Return [X, Y] of the center of cell containing provided text 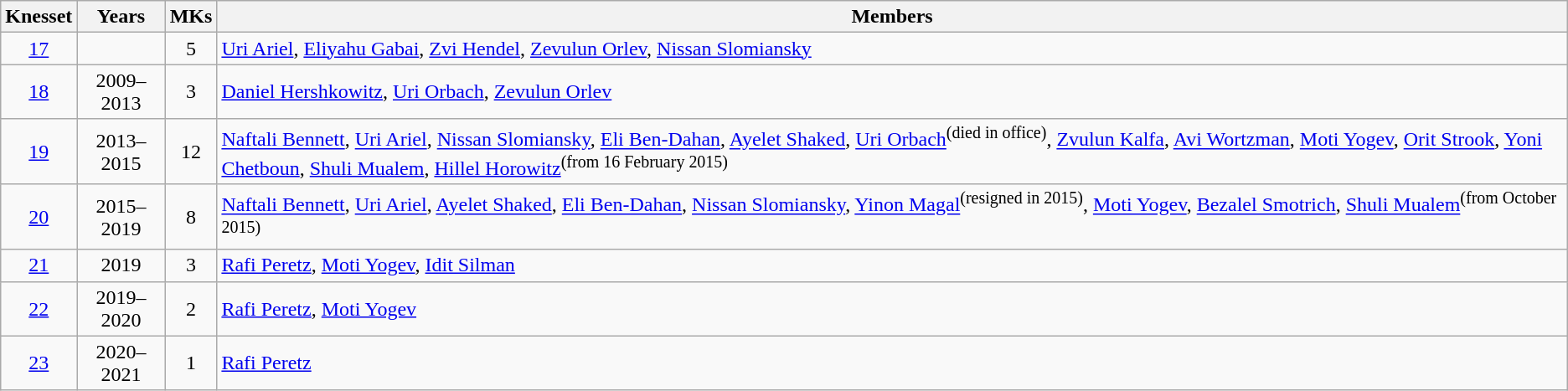
2019 [121, 265]
23 [39, 363]
22 [39, 308]
2019–2020 [121, 308]
5 [191, 49]
1 [191, 363]
Rafi Peretz, Moti Yogev [892, 308]
18 [39, 92]
2013–2015 [121, 152]
19 [39, 152]
17 [39, 49]
12 [191, 152]
Knesset [39, 17]
Daniel Hershkowitz, Uri Orbach, Zevulun Orlev [892, 92]
20 [39, 217]
2 [191, 308]
Uri Ariel, Eliyahu Gabai, Zvi Hendel, Zevulun Orlev, Nissan Slomiansky [892, 49]
2020–2021 [121, 363]
Members [892, 17]
Rafi Peretz, Moti Yogev, Idit Silman [892, 265]
MKs [191, 17]
2015–2019 [121, 217]
Years [121, 17]
21 [39, 265]
2009–2013 [121, 92]
Rafi Peretz [892, 363]
8 [191, 217]
